Identify which cell holds the provided text, then report its (x, y) central coordinate. 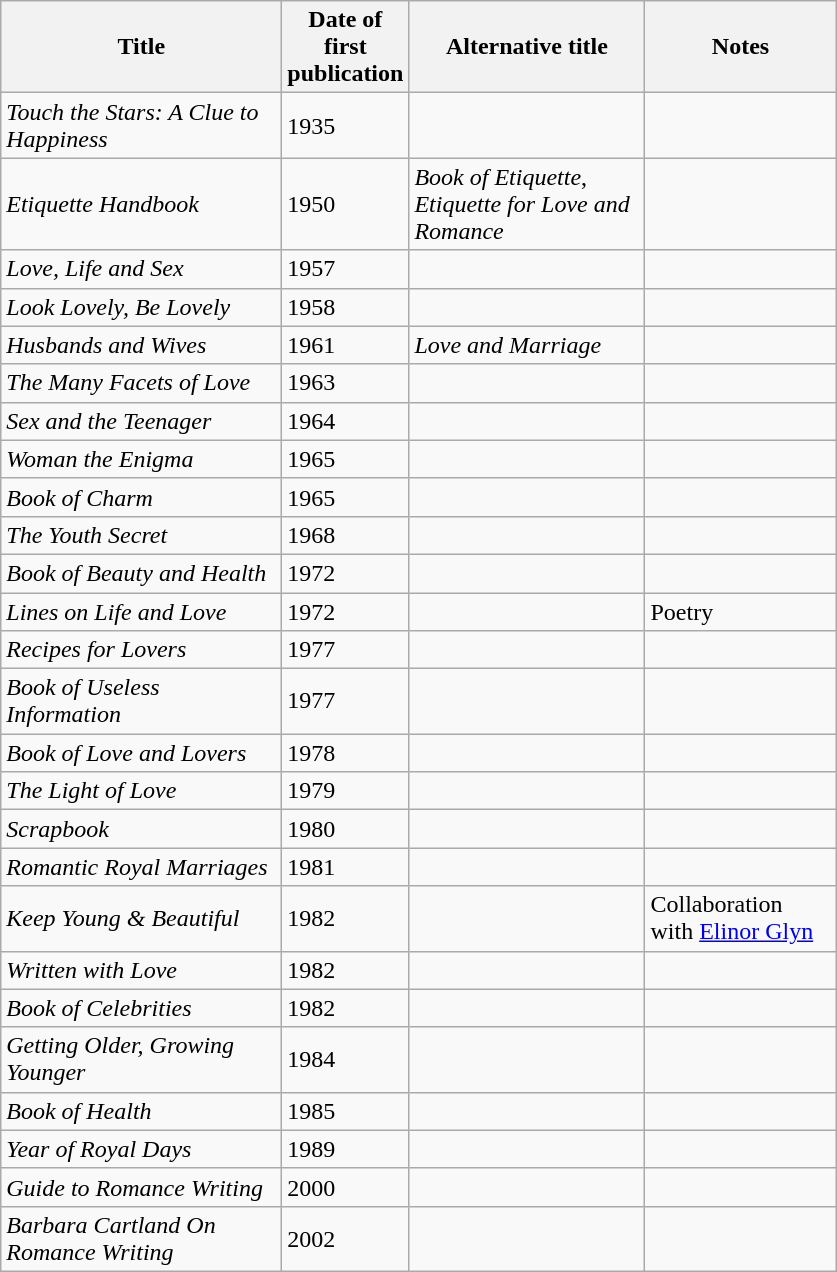
Notes (740, 47)
Keep Young & Beautiful (142, 918)
1935 (346, 126)
Book of Charm (142, 497)
1957 (346, 269)
The Youth Secret (142, 535)
1980 (346, 829)
Book of Health (142, 1111)
1950 (346, 204)
Book of Celebrities (142, 1008)
Sex and the Teenager (142, 421)
1979 (346, 791)
Date of firstpublication (346, 47)
Love and Marriage (527, 345)
Woman the Enigma (142, 459)
1978 (346, 753)
1961 (346, 345)
Book of Beauty and Health (142, 573)
1963 (346, 383)
Look Lovely, Be Lovely (142, 307)
1985 (346, 1111)
Written with Love (142, 970)
Recipes for Lovers (142, 650)
Getting Older, Growing Younger (142, 1060)
Husbands and Wives (142, 345)
1981 (346, 867)
1984 (346, 1060)
1989 (346, 1149)
The Many Facets of Love (142, 383)
1964 (346, 421)
Guide to Romance Writing (142, 1187)
Barbara Cartland On Romance Writing (142, 1238)
Book of Love and Lovers (142, 753)
Title (142, 47)
2000 (346, 1187)
Alternative title (527, 47)
Touch the Stars: A Clue to Happiness (142, 126)
1958 (346, 307)
Lines on Life and Love (142, 611)
Book of Useless Information (142, 702)
Collaboration with Elinor Glyn (740, 918)
Romantic Royal Marriages (142, 867)
1968 (346, 535)
Poetry (740, 611)
Book of Etiquette, Etiquette for Love and Romance (527, 204)
The Light of Love (142, 791)
Etiquette Handbook (142, 204)
Love, Life and Sex (142, 269)
Scrapbook (142, 829)
2002 (346, 1238)
Year of Royal Days (142, 1149)
